Output the (x, y) coordinate of the center of the cell containing the given text.  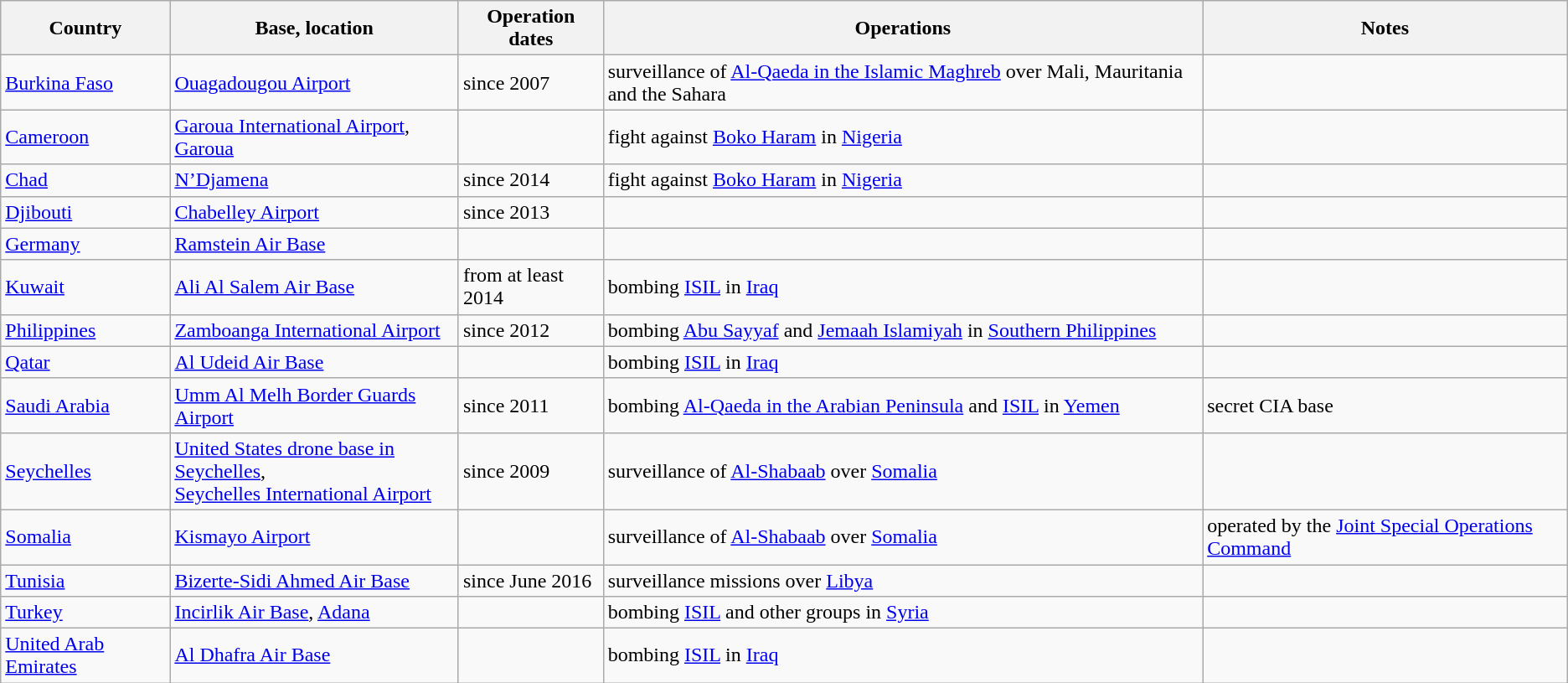
Cameroon (85, 137)
United Arab Emirates (85, 655)
Operationdates (531, 28)
Burkina Faso (85, 82)
Chad (85, 180)
Notes (1385, 28)
United States drone base in Seychelles,Seychelles International Airport (315, 471)
since 2014 (531, 180)
Philippines (85, 330)
operated by the Joint Special Operations Command (1385, 536)
Seychelles (85, 471)
bombing Al-Qaeda in the Arabian Peninsula and ISIL in Yemen (903, 406)
Base, location (315, 28)
Incirlik Air Base, Adana (315, 613)
since 2013 (531, 212)
Ouagadougou Airport (315, 82)
Bizerte-Sidi Ahmed Air Base (315, 581)
Al Dhafra Air Base (315, 655)
Operations (903, 28)
Country (85, 28)
bombing Abu Sayyaf and Jemaah Islamiyah in Southern Philippines (903, 330)
Umm Al Melh Border Guards Airport (315, 406)
Kuwait (85, 287)
since 2011 (531, 406)
Garoua International Airport, Garoua (315, 137)
Chabelley Airport (315, 212)
Turkey (85, 613)
secret CIA base (1385, 406)
Kismayo Airport (315, 536)
since 2012 (531, 330)
Saudi Arabia (85, 406)
Germany (85, 244)
bombing ISIL and other groups in Syria (903, 613)
since 2007 (531, 82)
surveillance of Al-Qaeda in the Islamic Maghreb over Mali, Mauritania and the Sahara (903, 82)
since 2009 (531, 471)
from at least 2014 (531, 287)
Zamboanga International Airport (315, 330)
Al Udeid Air Base (315, 362)
Djibouti (85, 212)
Ramstein Air Base (315, 244)
Tunisia (85, 581)
Somalia (85, 536)
N’Djamena (315, 180)
Ali Al Salem Air Base (315, 287)
surveillance missions over Libya (903, 581)
since June 2016 (531, 581)
Qatar (85, 362)
